Output the (X, Y) coordinate of the center of the cell containing the given text.  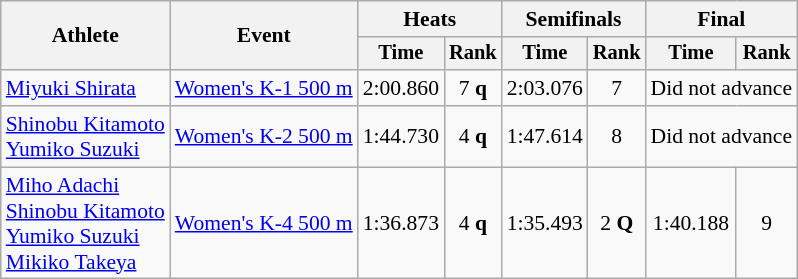
Women's K-4 500 m (264, 223)
Semifinals (574, 19)
8 (617, 136)
1:44.730 (401, 136)
Women's K-1 500 m (264, 88)
1:47.614 (545, 136)
2:00.860 (401, 88)
Miyuki Shirata (86, 88)
7 q (473, 88)
Final (721, 19)
7 (617, 88)
1:40.188 (690, 223)
Miho AdachiShinobu KitamotoYumiko SuzukiMikiko Takeya (86, 223)
Event (264, 36)
Athlete (86, 36)
1:35.493 (545, 223)
2:03.076 (545, 88)
2 Q (617, 223)
Shinobu KitamotoYumiko Suzuki (86, 136)
1:36.873 (401, 223)
Heats (430, 19)
9 (766, 223)
Women's K-2 500 m (264, 136)
